Return the [X, Y] coordinate for the center point of the cell that contains the specified text.  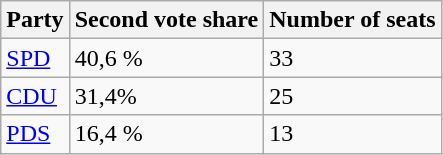
31,4% [166, 96]
Number of seats [352, 20]
Party [35, 20]
16,4 % [166, 134]
40,6 % [166, 58]
33 [352, 58]
Second vote share [166, 20]
SPD [35, 58]
25 [352, 96]
CDU [35, 96]
PDS [35, 134]
13 [352, 134]
